Pinpoint the cell where the given text exists, returning its [X, Y] midpoint coordinate. 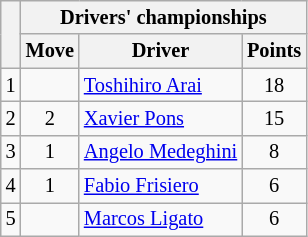
Move [50, 51]
Xavier Pons [160, 118]
Driver [160, 51]
Marcos Ligato [160, 219]
18 [274, 85]
Angelo Medeghini [160, 152]
15 [274, 118]
Drivers' championships [164, 17]
4 [11, 186]
5 [11, 219]
8 [274, 152]
Toshihiro Arai [160, 85]
Points [274, 51]
Fabio Frisiero [160, 186]
3 [11, 152]
